Pinpoint the cell where the given text exists, returning its (X, Y) midpoint coordinate. 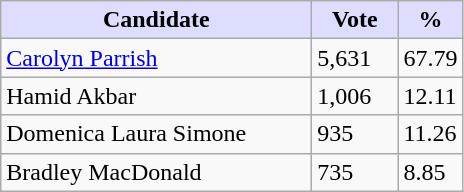
12.11 (430, 96)
11.26 (430, 134)
Hamid Akbar (156, 96)
Bradley MacDonald (156, 172)
1,006 (355, 96)
5,631 (355, 58)
Candidate (156, 20)
Vote (355, 20)
935 (355, 134)
8.85 (430, 172)
67.79 (430, 58)
% (430, 20)
735 (355, 172)
Domenica Laura Simone (156, 134)
Carolyn Parrish (156, 58)
